Provide the [x, y] coordinate of the cell's center where the given text is located.  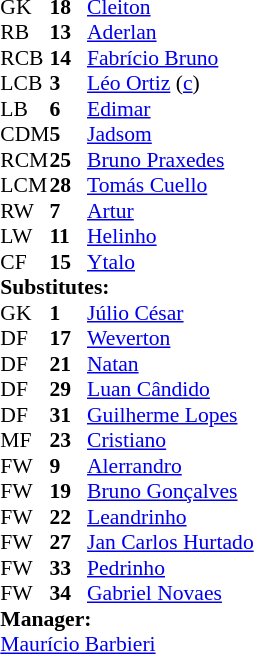
27 [69, 543]
Weverton [170, 339]
13 [69, 33]
Jan Carlos Hurtado [170, 543]
Natan [170, 364]
LB [24, 109]
29 [69, 389]
Tomás Cuello [170, 185]
14 [69, 58]
Júlio César [170, 313]
28 [69, 185]
LCM [24, 185]
Jadsom [170, 135]
Luan Cândido [170, 389]
Ytalo [170, 262]
Cristiano [170, 441]
25 [69, 160]
7 [69, 211]
Manager: [126, 619]
9 [69, 466]
31 [69, 415]
GK [24, 313]
33 [69, 568]
MF [24, 441]
Aderlan [170, 33]
11 [69, 237]
5 [69, 135]
Alerrandro [170, 466]
Substitutes: [126, 287]
34 [69, 593]
LW [24, 237]
21 [69, 364]
Gabriel Novaes [170, 593]
17 [69, 339]
Pedrinho [170, 568]
CF [24, 262]
23 [69, 441]
CDM [24, 135]
Helinho [170, 237]
RW [24, 211]
Guilherme Lopes [170, 415]
RCM [24, 160]
3 [69, 83]
Leandrinho [170, 517]
LCB [24, 83]
Bruno Praxedes [170, 160]
15 [69, 262]
RB [24, 33]
22 [69, 517]
6 [69, 109]
Edimar [170, 109]
Léo Ortiz (c) [170, 83]
RCB [24, 58]
Artur [170, 211]
1 [69, 313]
Fabrício Bruno [170, 58]
19 [69, 491]
Bruno Gonçalves [170, 491]
